From the cell containing the given text, extract its center point as (x, y) coordinate. 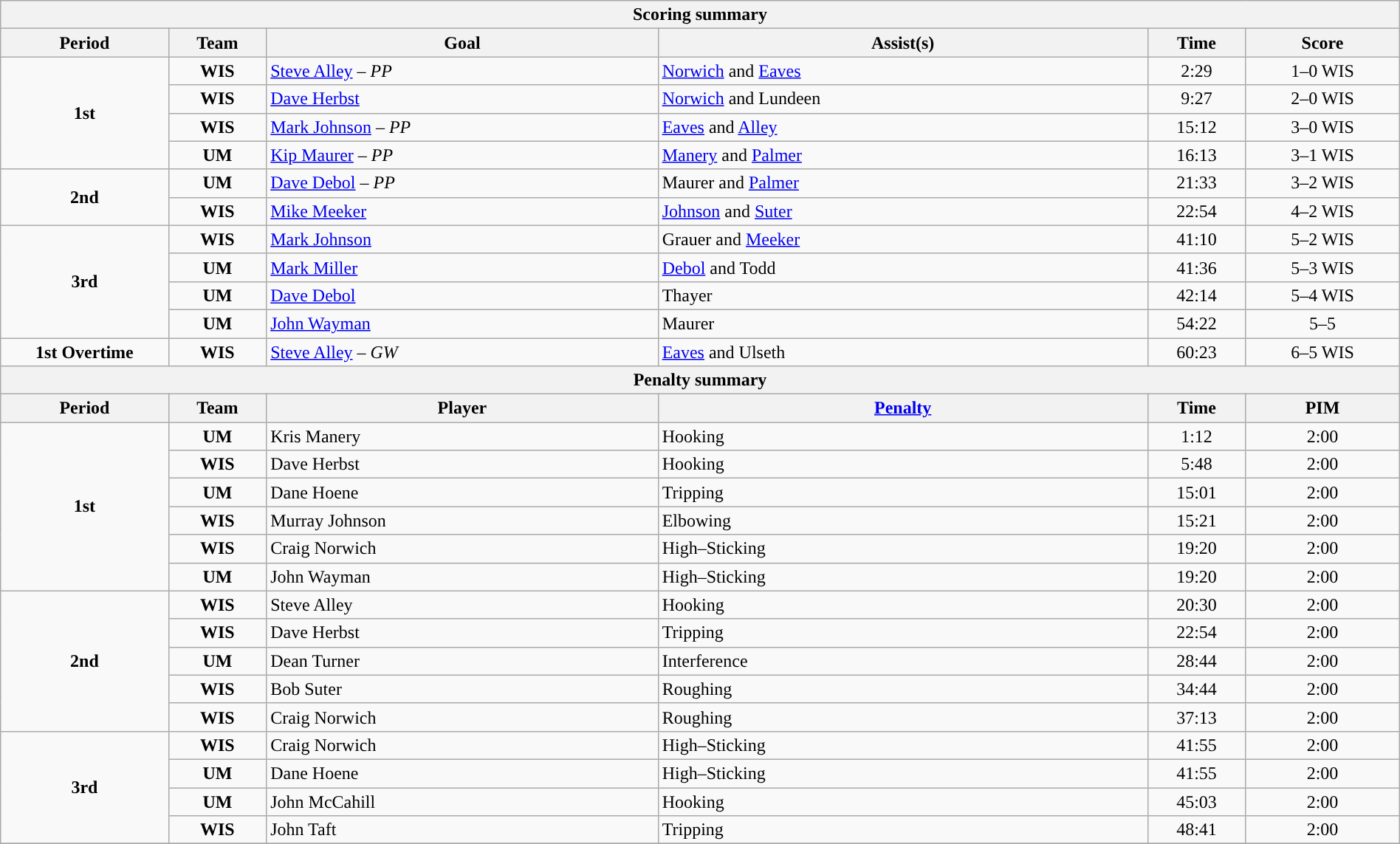
Norwich and Lundeen (902, 99)
60:23 (1196, 352)
21:33 (1196, 183)
1:12 (1196, 436)
9:27 (1196, 99)
Maurer (902, 323)
Dave Debol (462, 295)
4–2 WIS (1322, 211)
Kris Manery (462, 436)
Elbowing (902, 521)
PIM (1322, 408)
Manery and Palmer (902, 155)
45:03 (1196, 801)
5–4 WIS (1322, 295)
Norwich and Eaves (902, 71)
2:29 (1196, 71)
Mark Miller (462, 267)
28:44 (1196, 661)
Debol and Todd (902, 267)
Eaves and Ulseth (902, 352)
3–1 WIS (1322, 155)
48:41 (1196, 830)
John Taft (462, 830)
5–2 WIS (1322, 239)
Steve Alley (462, 605)
Bob Suter (462, 689)
1st Overtime (84, 352)
20:30 (1196, 605)
15:01 (1196, 493)
3–2 WIS (1322, 183)
Dave Debol – PP (462, 183)
Murray Johnson (462, 521)
Eaves and Alley (902, 127)
54:22 (1196, 323)
Mark Johnson (462, 239)
5:48 (1196, 464)
Steve Alley – GW (462, 352)
Penalty summary (700, 380)
Interference (902, 661)
3–0 WIS (1322, 127)
Goal (462, 43)
Maurer and Palmer (902, 183)
Assist(s) (902, 43)
34:44 (1196, 689)
6–5 WIS (1322, 352)
1–0 WIS (1322, 71)
42:14 (1196, 295)
41:36 (1196, 267)
41:10 (1196, 239)
Player (462, 408)
15:12 (1196, 127)
Penalty (902, 408)
5–5 (1322, 323)
Mike Meeker (462, 211)
16:13 (1196, 155)
John McCahill (462, 801)
Mark Johnson – PP (462, 127)
37:13 (1196, 717)
Steve Alley – PP (462, 71)
Score (1322, 43)
15:21 (1196, 521)
5–3 WIS (1322, 267)
Kip Maurer – PP (462, 155)
2–0 WIS (1322, 99)
Johnson and Suter (902, 211)
Dean Turner (462, 661)
Scoring summary (700, 15)
Thayer (902, 295)
Grauer and Meeker (902, 239)
